Return [X, Y] of the center of cell containing provided text 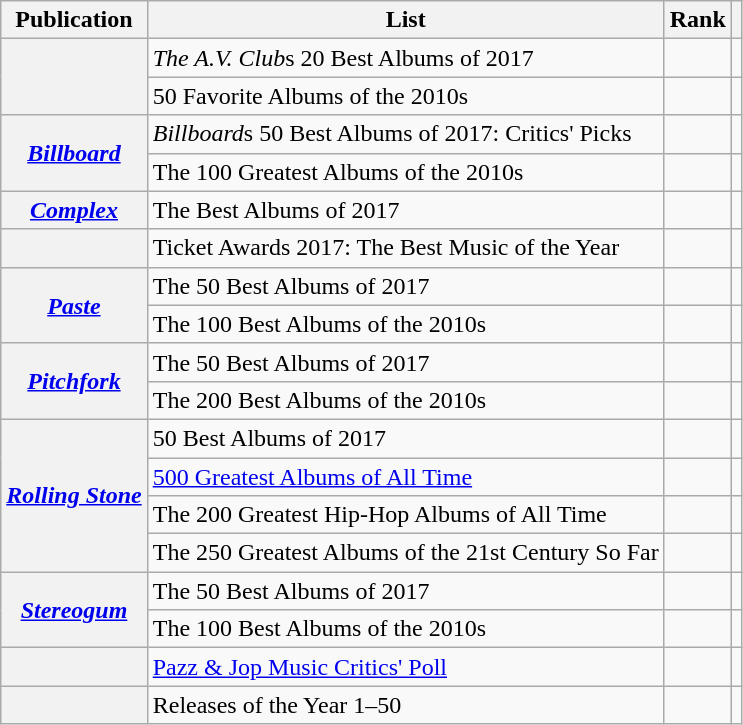
Ticket Awards 2017: The Best Music of the Year [406, 248]
The 200 Best Albums of the 2010s [406, 400]
Rolling Stone [74, 495]
Complex [74, 210]
Billboard [74, 153]
The Best Albums of 2017 [406, 210]
The A.V. Clubs 20 Best Albums of 2017 [406, 58]
The 250 Greatest Albums of the 21st Century So Far [406, 553]
Stereogum [74, 610]
The 100 Greatest Albums of the 2010s [406, 172]
50 Favorite Albums of the 2010s [406, 96]
50 Best Albums of 2017 [406, 438]
Releases of the Year 1–50 [406, 705]
Billboards 50 Best Albums of 2017: Critics' Picks [406, 134]
500 Greatest Albums of All Time [406, 477]
Rank [698, 20]
Pitchfork [74, 381]
Paste [74, 305]
The 200 Greatest Hip-Hop Albums of All Time [406, 515]
Pazz & Jop Music Critics' Poll [406, 667]
Publication [74, 20]
List [406, 20]
